Find where the given text appears and provide that cell's center as [X, Y] coordinate. 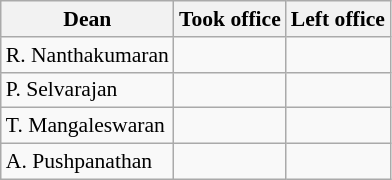
Took office [230, 19]
R. Nanthakumaran [88, 55]
Dean [88, 19]
P. Selvarajan [88, 90]
Left office [338, 19]
A. Pushpanathan [88, 162]
T. Mangaleswaran [88, 126]
